Capture the cell that displays the provided text and extract its (X, Y) central coordinate. 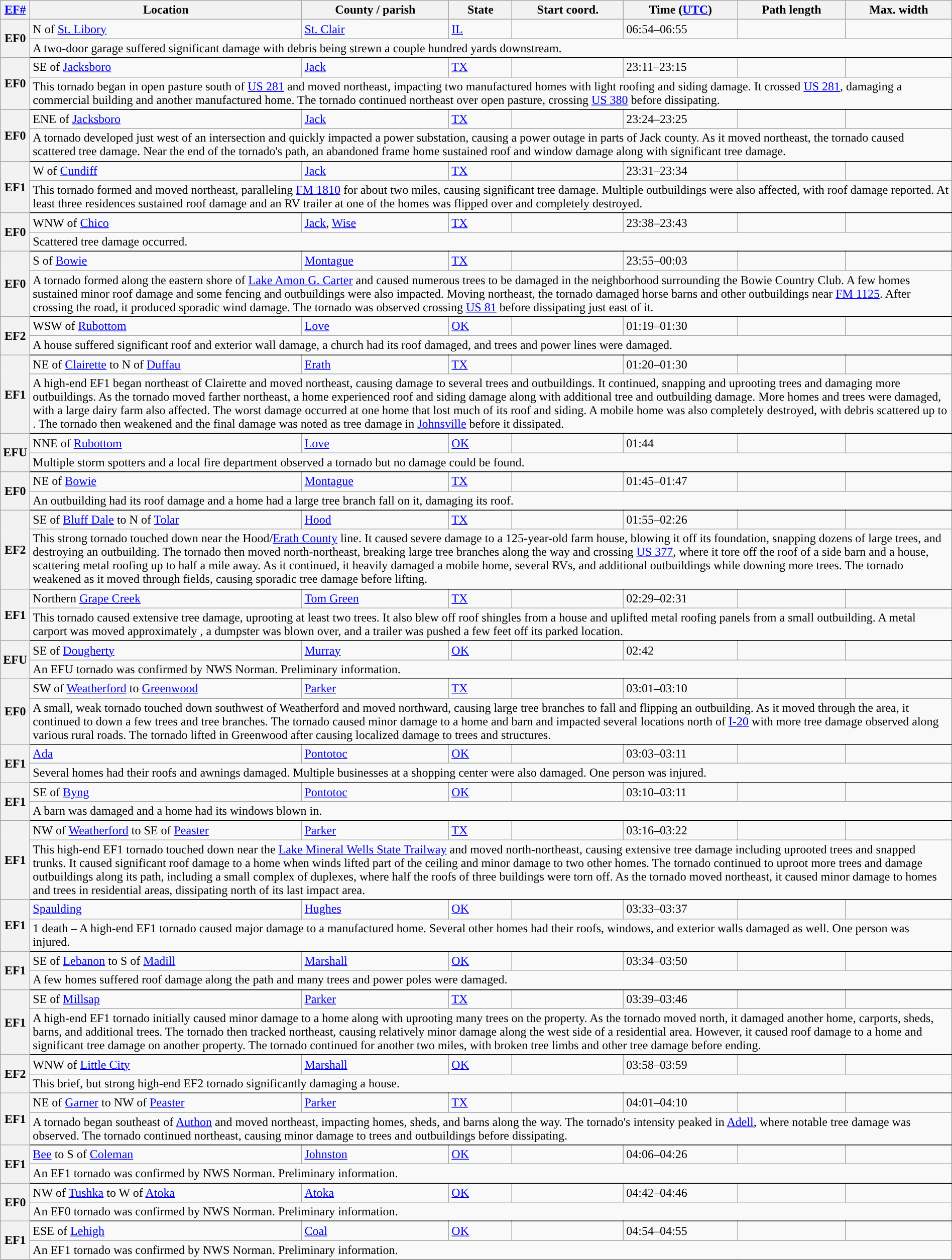
SE of Millsap (166, 999)
SE of Dougherty (166, 650)
St. Clair (376, 29)
EF# (15, 10)
This brief, but strong high-end EF2 tornado significantly damaging a house. (491, 1083)
NNE of Rubottom (166, 443)
Bee to S of Coleman (166, 1155)
Multiple storm spotters and a local fire department observed a tornado but no damage could be found. (491, 462)
02:29–02:31 (681, 598)
NE of Garner to NW of Peaster (166, 1102)
Jack, Wise (376, 222)
Max. width (899, 10)
Hood (376, 520)
An EF0 tornado was confirmed by NWS Norman. Preliminary information. (491, 1212)
04:54–04:55 (681, 1231)
03:01–03:10 (681, 688)
Hughes (376, 909)
Start coord. (568, 10)
Several homes had their roofs and awnings damaged. Multiple businesses at a shopping center were also damaged. One person was injured. (491, 773)
A barn was damaged and a home had its windows blown in. (491, 811)
NE of Bowie (166, 481)
IL (481, 29)
06:54–06:55 (681, 29)
ESE of Lehigh (166, 1231)
03:03–03:11 (681, 754)
Murray (376, 650)
03:39–03:46 (681, 999)
SE of Jacksboro (166, 67)
N of St. Libory (166, 29)
03:34–03:50 (681, 961)
WSW of Rubottom (166, 326)
03:10–03:11 (681, 792)
Coal (376, 1231)
Atoka (376, 1193)
An EFU tornado was confirmed by NWS Norman. Preliminary information. (491, 669)
01:55–02:26 (681, 520)
W of Cundiff (166, 171)
An outbuilding had its roof damage and a home had a large tree branch fall on it, damaging its roof. (491, 500)
04:01–04:10 (681, 1102)
23:31–23:34 (681, 171)
Location (166, 10)
Path length (792, 10)
S of Bowie (166, 261)
23:55–00:03 (681, 261)
Erath (376, 364)
State (481, 10)
SE of Bluff Dale to N of Tolar (166, 520)
03:58–03:59 (681, 1064)
A house suffered significant roof and exterior wall damage, a church had its roof damaged, and trees and power lines were damaged. (491, 345)
SW of Weatherford to Greenwood (166, 688)
WNW of Chico (166, 222)
04:42–04:46 (681, 1193)
01:19–01:30 (681, 326)
03:16–03:22 (681, 830)
Time (UTC) (681, 10)
Ada (166, 754)
County / parish (376, 10)
23:11–23:15 (681, 67)
NE of Clairette to N of Duffau (166, 364)
SE of Byng (166, 792)
Scattered tree damage occurred. (491, 241)
WNW of Little City (166, 1064)
01:45–01:47 (681, 481)
01:20–01:30 (681, 364)
01:44 (681, 443)
04:06–04:26 (681, 1155)
23:38–23:43 (681, 222)
02:42 (681, 650)
ENE of Jacksboro (166, 119)
Johnston (376, 1155)
23:24–23:25 (681, 119)
03:33–03:37 (681, 909)
A two-door garage suffered significant damage with debris being strewn a couple hundred yards downstream. (491, 48)
Tom Green (376, 598)
SE of Lebanon to S of Madill (166, 961)
NW of Tushka to W of Atoka (166, 1193)
Northern Grape Creek (166, 598)
Spaulding (166, 909)
A few homes suffered roof damage along the path and many trees and power poles were damaged. (491, 980)
NW of Weatherford to SE of Peaster (166, 830)
